From the cell containing the given text, extract its center point as [X, Y] coordinate. 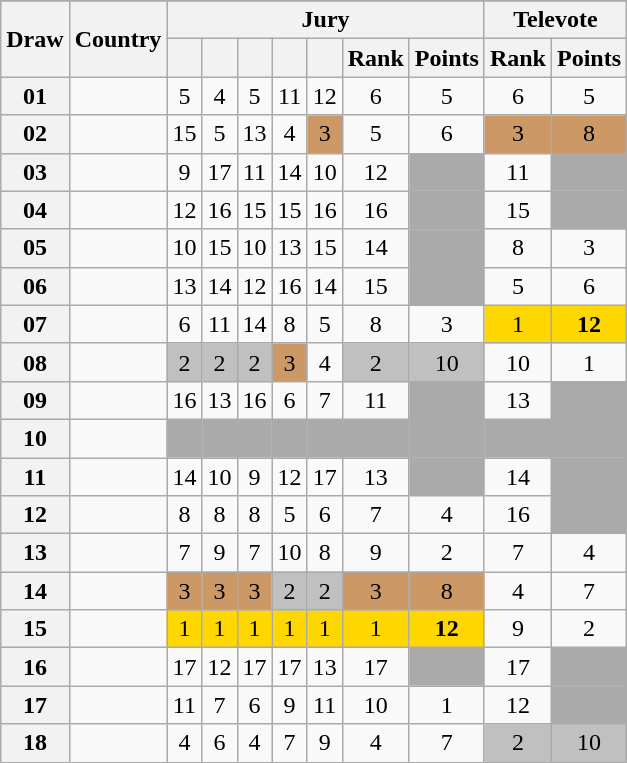
Jury [326, 20]
01 [35, 96]
Country [118, 39]
07 [35, 324]
18 [35, 743]
02 [35, 134]
06 [35, 286]
04 [35, 210]
Draw [35, 39]
09 [35, 400]
08 [35, 362]
03 [35, 172]
Televote [555, 20]
05 [35, 248]
